Find where the given text appears and provide that cell's center as (x, y) coordinate. 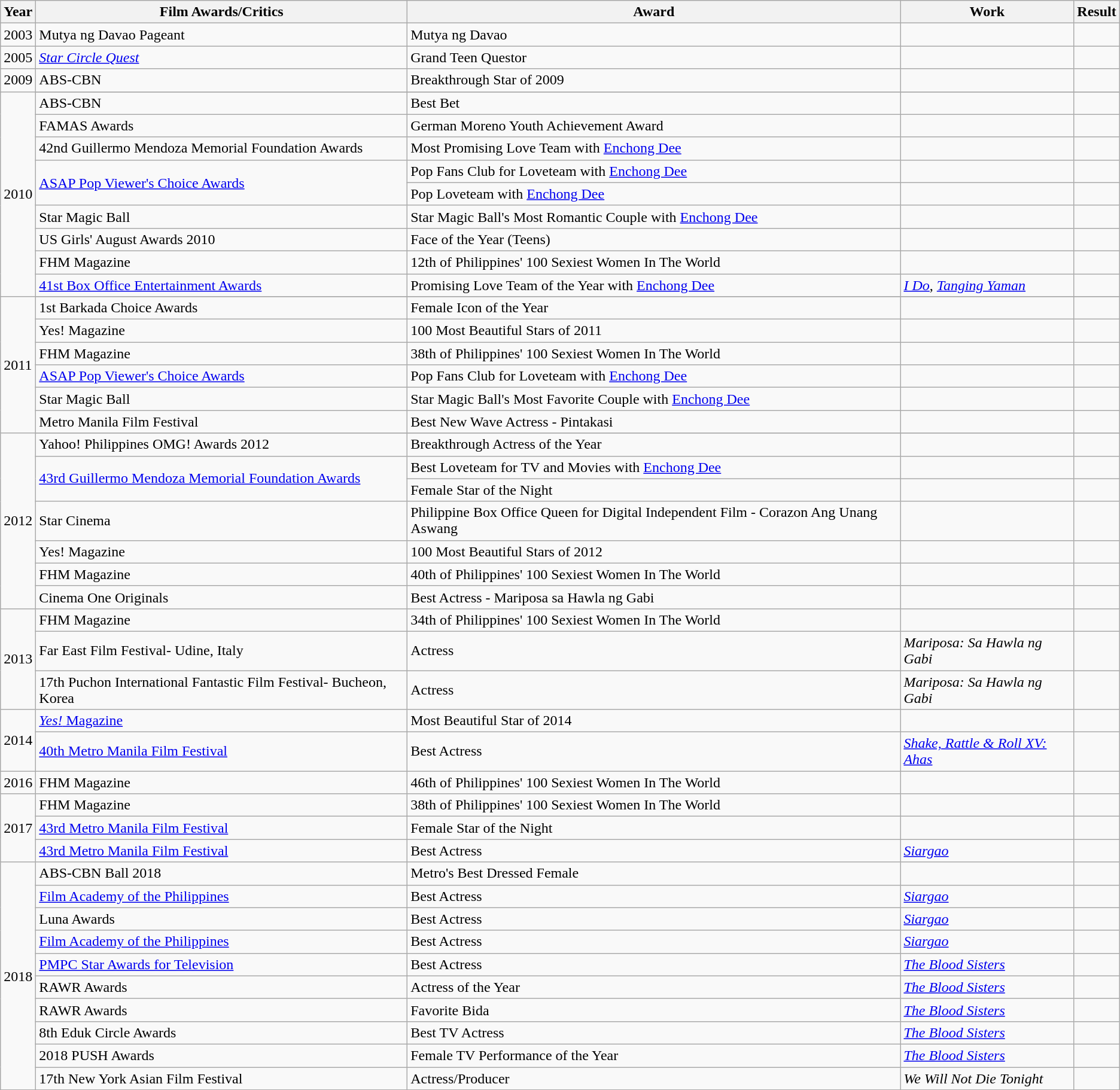
Metro Manila Film Festival (221, 422)
Favorite Bida (654, 1010)
FAMAS Awards (221, 126)
Promising Love Team of the Year with Enchong Dee (654, 285)
Female TV Performance of the Year (654, 1055)
2003 (18, 35)
Metro's Best Dressed Female (654, 873)
Pop Loveteam with Enchong Dee (654, 194)
17th Puchon International Fantastic Film Festival- Bucheon, Korea (221, 689)
2013 (18, 659)
I Do, Tanging Yaman (987, 285)
Most Beautiful Star of 2014 (654, 721)
Most Promising Love Team with Enchong Dee (654, 148)
2014 (18, 741)
41st Box Office Entertainment Awards (221, 285)
German Moreno Youth Achievement Award (654, 126)
Female Icon of the Year (654, 308)
Award (654, 12)
Best New Wave Actress - Pintakasi (654, 422)
100 Most Beautiful Stars of 2011 (654, 331)
Philippine Box Office Queen for Digital Independent Film - Corazon Ang Unang Aswang (654, 520)
Star Cinema (221, 520)
Film Awards/Critics (221, 12)
Shake, Rattle & Roll XV: Ahas (987, 751)
Best Bet (654, 103)
Face of the Year (Teens) (654, 239)
Result (1097, 12)
2017 (18, 828)
Work (987, 12)
2016 (18, 783)
Star Circle Quest (221, 57)
12th of Philippines' 100 Sexiest Women In The World (654, 262)
Yahoo! Philippines OMG! Awards 2012 (221, 444)
Star Magic Ball's Most Romantic Couple with Enchong Dee (654, 217)
46th of Philippines' 100 Sexiest Women In The World (654, 783)
Best Loveteam for TV and Movies with Enchong Dee (654, 467)
Actress/Producer (654, 1079)
US Girls' August Awards 2010 (221, 239)
ABS-CBN Ball 2018 (221, 873)
We Will Not Die Tonight (987, 1079)
Mutya ng Davao Pageant (221, 35)
17th New York Asian Film Festival (221, 1079)
Breakthrough Actress of the Year (654, 444)
8th Eduk Circle Awards (221, 1033)
2010 (18, 194)
Mutya ng Davao (654, 35)
Year (18, 12)
2012 (18, 520)
42nd Guillermo Mendoza Memorial Foundation Awards (221, 148)
2009 (18, 80)
43rd Guillermo Mendoza Memorial Foundation Awards (221, 479)
Star Magic Ball's Most Favorite Couple with Enchong Dee (654, 399)
2018 (18, 976)
40th of Philippines' 100 Sexiest Women In The World (654, 574)
100 Most Beautiful Stars of 2012 (654, 552)
Far East Film Festival- Udine, Italy (221, 651)
Luna Awards (221, 919)
Best Actress - Mariposa sa Hawla ng Gabi (654, 597)
Best TV Actress (654, 1033)
2011 (18, 365)
Actress of the Year (654, 987)
2005 (18, 57)
40th Metro Manila Film Festival (221, 751)
Grand Teen Questor (654, 57)
34th of Philippines' 100 Sexiest Women In The World (654, 620)
Breakthrough Star of 2009 (654, 80)
Cinema One Originals (221, 597)
2018 PUSH Awards (221, 1055)
PMPC Star Awards for Television (221, 964)
1st Barkada Choice Awards (221, 308)
